Pinpoint the cell where the given text exists, returning its [X, Y] midpoint coordinate. 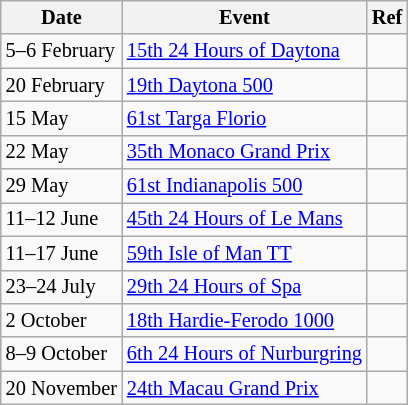
45th 24 Hours of Le Mans [244, 219]
19th Daytona 500 [244, 85]
35th Monaco Grand Prix [244, 152]
15 May [62, 118]
61st Targa Florio [244, 118]
Ref [387, 17]
29th 24 Hours of Spa [244, 287]
15th 24 Hours of Daytona [244, 51]
22 May [62, 152]
20 November [62, 388]
8–9 October [62, 354]
61st Indianapolis 500 [244, 186]
11–17 June [62, 253]
Event [244, 17]
5–6 February [62, 51]
2 October [62, 320]
11–12 June [62, 219]
6th 24 Hours of Nurburgring [244, 354]
20 February [62, 85]
29 May [62, 186]
59th Isle of Man TT [244, 253]
Date [62, 17]
23–24 July [62, 287]
24th Macau Grand Prix [244, 388]
18th Hardie-Ferodo 1000 [244, 320]
